Search for the cell housing the specified text and yield its (x, y) center coordinate. 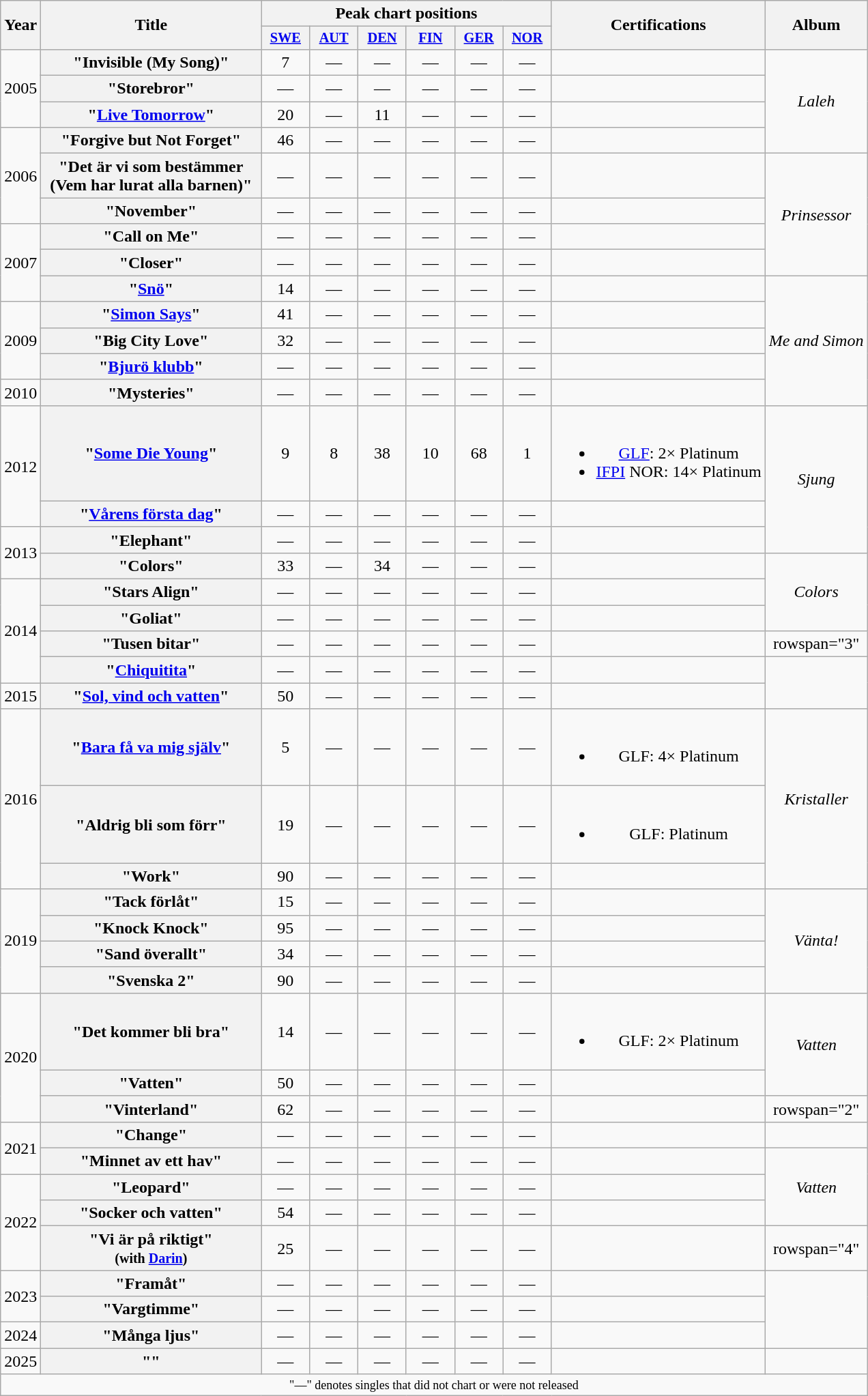
7 (285, 62)
"Minnet av ett hav" (151, 1161)
Album (816, 25)
"Socker och vatten" (151, 1213)
2005 (20, 88)
2007 (20, 263)
"November" (151, 211)
2024 (20, 1335)
"Leopard" (151, 1187)
"Aldrig bli som förr" (151, 824)
"Vinterland" (151, 1109)
Colors (816, 592)
"Framåt" (151, 1283)
2009 (20, 340)
"Forgive but Not Forget" (151, 141)
NOR (527, 38)
Laleh (816, 101)
"Closer" (151, 263)
15 (285, 902)
"Chiquitita" (151, 670)
19 (285, 824)
rowspan="2" (816, 1109)
2021 (20, 1148)
rowspan="3" (816, 644)
95 (285, 928)
Kristaller (816, 799)
2025 (20, 1361)
2022 (20, 1223)
FIN (430, 38)
"Vårens första dag" (151, 514)
"Simon Says" (151, 315)
2010 (20, 392)
DEN (382, 38)
"Elephant" (151, 540)
"Stars Align" (151, 592)
AUT (334, 38)
"Some Die Young" (151, 453)
54 (285, 1213)
Title (151, 25)
"Storebror" (151, 89)
"Vargtimme" (151, 1309)
2012 (20, 466)
2015 (20, 696)
2006 (20, 176)
2014 (20, 631)
"Colors" (151, 566)
2019 (20, 941)
"Mysteries" (151, 392)
20 (285, 115)
Vänta! (816, 941)
2013 (20, 553)
GLF: Platinum (658, 824)
"Work" (151, 876)
"Goliat" (151, 618)
GLF: 4× Platinum (658, 748)
25 (285, 1249)
9 (285, 453)
"Snö" (151, 289)
"Det är vi som bestämmer (Vem har lurat alla barnen)" (151, 176)
10 (430, 453)
"Det kommer bli bra" (151, 1032)
SWE (285, 38)
GLF: 2× PlatinumIFPI NOR: 14× Platinum (658, 453)
2023 (20, 1296)
32 (285, 340)
46 (285, 141)
"" (151, 1361)
"Sand överallt" (151, 954)
"—" denotes singles that did not chart or were not released (434, 1385)
62 (285, 1109)
5 (285, 748)
"Live Tomorrow" (151, 115)
"Svenska 2" (151, 980)
"Big City Love" (151, 340)
38 (382, 453)
Prinsessor (816, 214)
"Knock Knock" (151, 928)
Me and Simon (816, 340)
68 (479, 453)
41 (285, 315)
33 (285, 566)
2016 (20, 799)
"Bjurö klubb" (151, 366)
"Tusen bitar" (151, 644)
"Många ljus" (151, 1335)
GLF: 2× Platinum (658, 1032)
Year (20, 25)
"Vi är på riktigt"(with Darin) (151, 1249)
"Bara få va mig själv" (151, 748)
1 (527, 453)
Peak chart positions (407, 14)
"Change" (151, 1135)
"Tack förlåt" (151, 902)
2020 (20, 1058)
11 (382, 115)
"Sol, vind och vatten" (151, 696)
rowspan="4" (816, 1249)
"Call on Me" (151, 237)
GER (479, 38)
Certifications (658, 25)
"Vatten" (151, 1083)
Sjung (816, 479)
"Invisible (My Song)" (151, 62)
8 (334, 453)
